Return (x, y) of the center of cell containing provided text 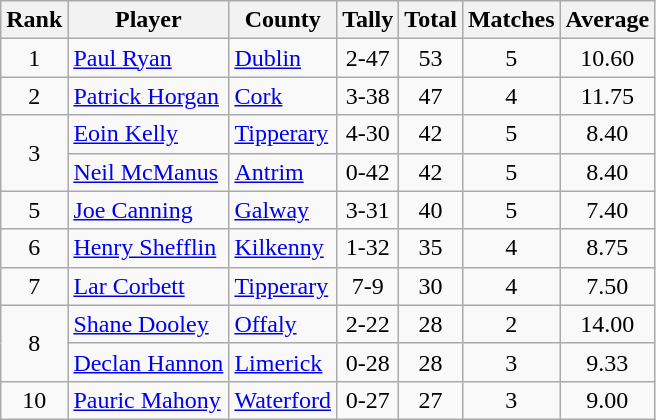
Paul Ryan (148, 58)
Dublin (283, 58)
Limerick (283, 362)
County (283, 20)
Shane Dooley (148, 324)
8 (34, 343)
Waterford (283, 400)
Lar Corbett (148, 286)
10.60 (608, 58)
7-9 (368, 286)
Joe Canning (148, 210)
Rank (34, 20)
Pauric Mahony (148, 400)
8.75 (608, 248)
9.00 (608, 400)
Tally (368, 20)
2-47 (368, 58)
35 (431, 248)
27 (431, 400)
7.40 (608, 210)
Average (608, 20)
Henry Shefflin (148, 248)
30 (431, 286)
0-27 (368, 400)
47 (431, 96)
9.33 (608, 362)
53 (431, 58)
6 (34, 248)
Cork (283, 96)
Kilkenny (283, 248)
Galway (283, 210)
40 (431, 210)
0-42 (368, 172)
2-22 (368, 324)
Antrim (283, 172)
7 (34, 286)
10 (34, 400)
14.00 (608, 324)
Offaly (283, 324)
7.50 (608, 286)
3-31 (368, 210)
1-32 (368, 248)
Total (431, 20)
Eoin Kelly (148, 134)
1 (34, 58)
11.75 (608, 96)
4-30 (368, 134)
Patrick Horgan (148, 96)
Player (148, 20)
3-38 (368, 96)
0-28 (368, 362)
Neil McManus (148, 172)
Declan Hannon (148, 362)
Matches (511, 20)
